Output the (X, Y) coordinate of the center of the cell containing the given text.  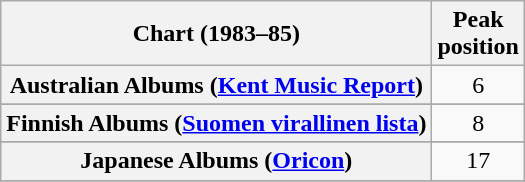
6 (478, 85)
17 (478, 161)
Chart (1983–85) (216, 34)
Japanese Albums (Oricon) (216, 161)
Finnish Albums (Suomen virallinen lista) (216, 123)
Peakposition (478, 34)
Australian Albums (Kent Music Report) (216, 85)
8 (478, 123)
